Provide the [X, Y] coordinate of the cell's center where the given text is located.  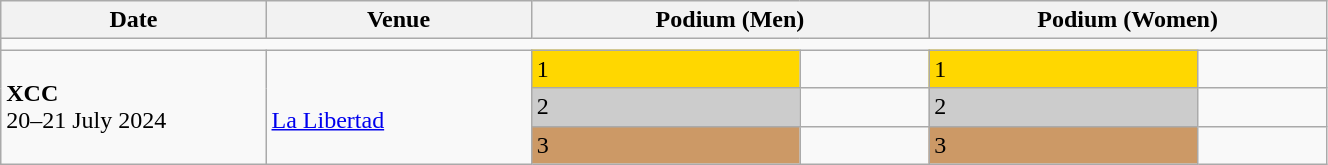
XCC 20–21 July 2024 [134, 107]
La Libertad [398, 107]
Venue [398, 20]
Date [134, 20]
Podium (Men) [730, 20]
Podium (Women) [1128, 20]
